Output the [X, Y] coordinate of the center of the cell containing the given text.  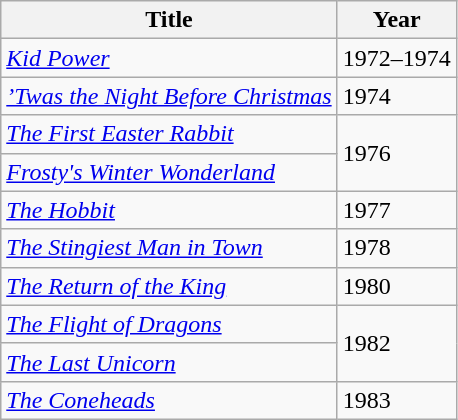
Frosty's Winter Wonderland [169, 172]
1977 [396, 210]
The Coneheads [169, 400]
Year [396, 20]
1983 [396, 400]
1976 [396, 153]
1978 [396, 248]
The Hobbit [169, 210]
Title [169, 20]
The Return of the King [169, 286]
’Twas the Night Before Christmas [169, 96]
The Last Unicorn [169, 362]
The First Easter Rabbit [169, 134]
1972–1974 [396, 58]
1982 [396, 343]
1980 [396, 286]
The Stingiest Man in Town [169, 248]
The Flight of Dragons [169, 324]
1974 [396, 96]
Kid Power [169, 58]
